Identify which cell holds the provided text, then report its (x, y) central coordinate. 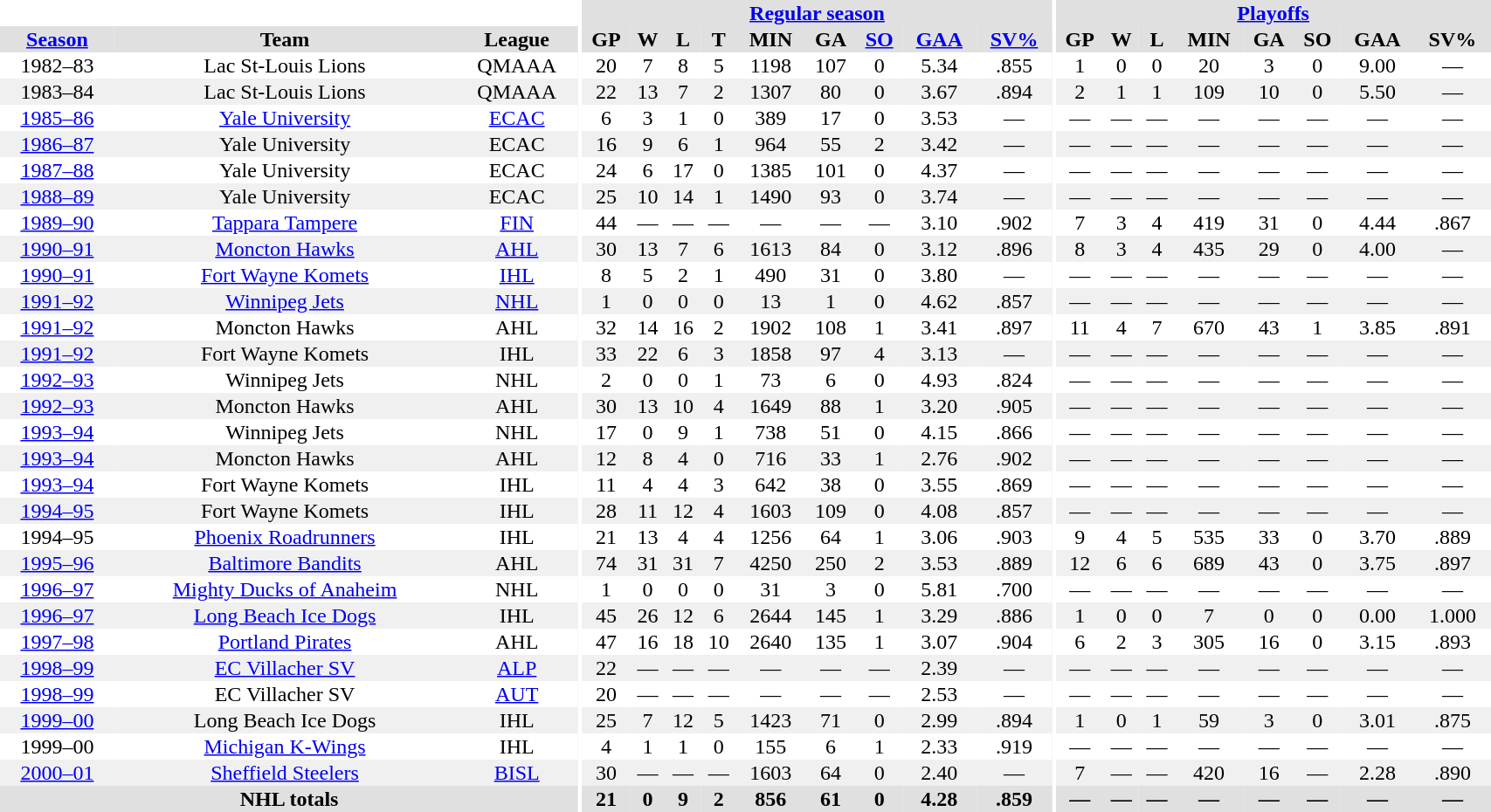
Baltimore Bandits (285, 563)
Team (285, 39)
856 (770, 799)
4.93 (940, 380)
4.37 (940, 170)
3.80 (940, 275)
.867 (1452, 223)
3.12 (940, 249)
3.06 (940, 537)
3.85 (1378, 327)
24 (606, 170)
1995–96 (58, 563)
1983–84 (58, 92)
419 (1209, 223)
4.28 (940, 799)
2644 (770, 616)
28 (606, 511)
Michigan K-Wings (285, 747)
2.39 (940, 668)
1.000 (1452, 616)
3.29 (940, 616)
2.76 (940, 458)
.824 (1015, 380)
4.08 (940, 511)
107 (832, 65)
61 (832, 799)
.875 (1452, 720)
2640 (770, 642)
32 (606, 327)
689 (1209, 563)
3.07 (940, 642)
3.10 (940, 223)
1997–98 (58, 642)
T (718, 39)
71 (832, 720)
3.13 (940, 354)
3.70 (1378, 537)
2.33 (940, 747)
NHL totals (289, 799)
League (517, 39)
738 (770, 432)
4.15 (940, 432)
1988–89 (58, 196)
420 (1209, 773)
.891 (1452, 327)
101 (832, 170)
3.20 (940, 406)
Phoenix Roadrunners (285, 537)
Portland Pirates (285, 642)
.905 (1015, 406)
97 (832, 354)
535 (1209, 537)
Mighty Ducks of Anaheim (285, 589)
55 (832, 144)
1902 (770, 327)
.886 (1015, 616)
1987–88 (58, 170)
305 (1209, 642)
2.53 (940, 694)
4.00 (1378, 249)
.859 (1015, 799)
18 (683, 642)
3.15 (1378, 642)
73 (770, 380)
45 (606, 616)
.919 (1015, 747)
3.74 (940, 196)
29 (1268, 249)
51 (832, 432)
.893 (1452, 642)
435 (1209, 249)
5.81 (940, 589)
ALP (517, 668)
.855 (1015, 65)
9.00 (1378, 65)
155 (770, 747)
1858 (770, 354)
1982–83 (58, 65)
.890 (1452, 773)
2.40 (940, 773)
2000–01 (58, 773)
1986–87 (58, 144)
1649 (770, 406)
Season (58, 39)
964 (770, 144)
47 (606, 642)
4.62 (940, 301)
38 (832, 485)
3.42 (940, 144)
59 (1209, 720)
FIN (517, 223)
4250 (770, 563)
44 (606, 223)
716 (770, 458)
Sheffield Steelers (285, 773)
670 (1209, 327)
AUT (517, 694)
1985–86 (58, 118)
93 (832, 196)
74 (606, 563)
1490 (770, 196)
88 (832, 406)
1989–90 (58, 223)
1307 (770, 92)
3.75 (1378, 563)
.904 (1015, 642)
Regular season (818, 13)
0.00 (1378, 616)
2.28 (1378, 773)
135 (832, 642)
BISL (517, 773)
250 (832, 563)
Playoffs (1274, 13)
.903 (1015, 537)
Tappara Tampere (285, 223)
1613 (770, 249)
145 (832, 616)
26 (648, 616)
1198 (770, 65)
1385 (770, 170)
490 (770, 275)
1256 (770, 537)
2.99 (940, 720)
5.34 (940, 65)
5.50 (1378, 92)
389 (770, 118)
80 (832, 92)
3.55 (940, 485)
84 (832, 249)
3.67 (940, 92)
.896 (1015, 249)
.866 (1015, 432)
3.41 (940, 327)
3.01 (1378, 720)
1423 (770, 720)
.869 (1015, 485)
108 (832, 327)
4.44 (1378, 223)
.700 (1015, 589)
642 (770, 485)
